Return the (X, Y) coordinate for the center point of the cell that contains the specified text.  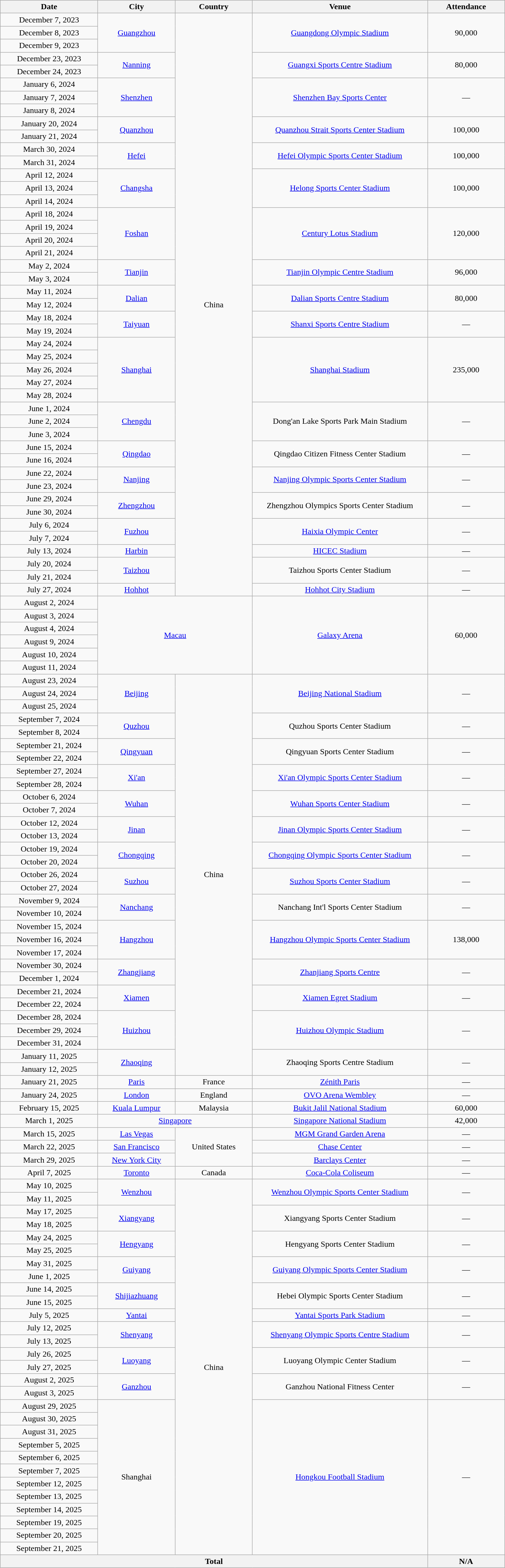
May 11, 2024 (49, 292)
235,000 (466, 369)
Hohhot City Stadium (340, 590)
Zhanjiang Sports Centre (340, 972)
December 31, 2024 (49, 1043)
Nanchang (137, 907)
August 2, 2025 (49, 1380)
September 7, 2024 (49, 719)
HICEC Stadium (340, 551)
Nanning (137, 65)
August 3, 2025 (49, 1393)
December 1, 2024 (49, 978)
United States (214, 1147)
August 23, 2024 (49, 680)
Century Lotus Stadium (340, 233)
Xi'an Olympic Sports Center Stadium (340, 777)
Suzhou Sports Center Stadium (340, 881)
May 3, 2024 (49, 279)
March 31, 2024 (49, 162)
Jinan Olympic Sports Center Stadium (340, 829)
August 9, 2024 (49, 642)
December 22, 2024 (49, 1004)
June 23, 2024 (49, 486)
November 10, 2024 (49, 914)
Barclays Center (340, 1160)
London (137, 1095)
Qingdao Citizen Fitness Center Stadium (340, 454)
January 12, 2025 (49, 1069)
May 17, 2025 (49, 1212)
Luoyang (137, 1360)
Huizhou Olympic Stadium (340, 1030)
September 28, 2024 (49, 784)
July 21, 2024 (49, 577)
Quzhou (137, 726)
April 18, 2024 (49, 214)
Wenzhou Olympic Sports Center Stadium (340, 1192)
Chengdu (137, 421)
January 21, 2025 (49, 1082)
Singapore National Stadium (340, 1121)
July 13, 2024 (49, 551)
November 9, 2024 (49, 901)
Hengyang Sports Center Stadium (340, 1244)
January 21, 2024 (49, 136)
September 21, 2025 (49, 1548)
Nanjing Olympic Sports Center Stadium (340, 480)
November 17, 2024 (49, 952)
Nanchang Int'l Sports Center Stadium (340, 907)
February 15, 2025 (49, 1108)
June 15, 2025 (49, 1302)
Coca-Cola Coliseum (340, 1173)
Shanghai Stadium (340, 369)
Guangdong Olympic Stadium (340, 33)
March 22, 2025 (49, 1147)
Foshan (137, 233)
May 25, 2025 (49, 1250)
April 13, 2024 (49, 188)
December 8, 2023 (49, 33)
September 19, 2025 (49, 1522)
Guangzhou (137, 33)
Macau (175, 635)
Xi'an (137, 777)
December 28, 2024 (49, 1017)
Tianjin (137, 272)
Date (49, 7)
January 11, 2025 (49, 1056)
May 10, 2025 (49, 1185)
Taizhou (137, 570)
Tianjin Olympic Centre Stadium (340, 272)
Harbin (137, 551)
Quanzhou (137, 130)
Dalian (137, 298)
May 11, 2025 (49, 1198)
May 28, 2024 (49, 395)
Ganzhou National Fitness Center (340, 1386)
Taiyuan (137, 324)
90,000 (466, 33)
August 31, 2025 (49, 1432)
July 26, 2025 (49, 1354)
August 3, 2024 (49, 616)
October 6, 2024 (49, 797)
September 27, 2024 (49, 771)
September 20, 2025 (49, 1535)
Haixia Olympic Center (340, 531)
Hefei Olympic Sports Center Stadium (340, 156)
Total (214, 1561)
September 6, 2025 (49, 1458)
Chongqing Olympic Sports Center Stadium (340, 855)
138,000 (466, 939)
August 25, 2024 (49, 706)
April 21, 2024 (49, 253)
September 13, 2025 (49, 1497)
Zhaoqing Sports Centre Stadium (340, 1063)
Xiamen (137, 998)
May 26, 2024 (49, 369)
July 5, 2025 (49, 1315)
Qingdao (137, 454)
Hangzhou Olympic Sports Center Stadium (340, 939)
December 29, 2024 (49, 1030)
Wuhan Sports Center Stadium (340, 804)
June 29, 2024 (49, 499)
Toronto (137, 1173)
September 21, 2024 (49, 745)
October 26, 2024 (49, 875)
August 11, 2024 (49, 667)
September 8, 2024 (49, 732)
July 13, 2025 (49, 1341)
Guangxi Sports Centre Stadium (340, 65)
Zhengzhou (137, 505)
Hangzhou (137, 939)
Dong'an Lake Sports Park Main Stadium (340, 421)
December 7, 2023 (49, 20)
May 18, 2025 (49, 1225)
Suzhou (137, 881)
Hebei Olympic Sports Center Stadium (340, 1296)
City (137, 7)
Zénith Paris (340, 1082)
March 15, 2025 (49, 1134)
Qingyuan Sports Center Stadium (340, 751)
October 12, 2024 (49, 823)
Yantai (137, 1315)
Changsha (137, 188)
Hohhot (137, 590)
October 13, 2024 (49, 836)
April 14, 2024 (49, 201)
September 7, 2025 (49, 1471)
Shijiazhuang (137, 1296)
June 1, 2024 (49, 408)
November 16, 2024 (49, 939)
March 1, 2025 (49, 1121)
Ganzhou (137, 1386)
July 20, 2024 (49, 564)
April 19, 2024 (49, 227)
Huizhou (137, 1030)
October 19, 2024 (49, 849)
April 7, 2025 (49, 1173)
June 2, 2024 (49, 421)
120,000 (466, 233)
Nanjing (137, 480)
Shenyang Olympic Sports Centre Stadium (340, 1335)
France (214, 1082)
Xiangyang (137, 1218)
August 2, 2024 (49, 603)
Wuhan (137, 804)
Singapore (175, 1121)
June 1, 2025 (49, 1276)
May 12, 2024 (49, 305)
June 14, 2025 (49, 1289)
Yantai Sports Park Stadium (340, 1315)
Kuala Lumpur (137, 1108)
August 29, 2025 (49, 1406)
Attendance (466, 7)
42,000 (466, 1121)
Quzhou Sports Center Stadium (340, 726)
March 30, 2024 (49, 149)
September 5, 2025 (49, 1445)
Country (214, 7)
June 16, 2024 (49, 460)
Xiangyang Sports Center Stadium (340, 1218)
Canada (214, 1173)
May 25, 2024 (49, 356)
May 2, 2024 (49, 266)
San Francisco (137, 1147)
Shenyang (137, 1335)
August 10, 2024 (49, 654)
December 24, 2023 (49, 71)
Malaysia (214, 1108)
Guiyang (137, 1270)
Zhengzhou Olympics Sports Center Stadium (340, 505)
Taizhou Sports Center Stadium (340, 570)
October 7, 2024 (49, 810)
Wenzhou (137, 1192)
Xiamen Egret Stadium (340, 998)
April 20, 2024 (49, 240)
England (214, 1095)
September 12, 2025 (49, 1484)
Hengyang (137, 1244)
Las Vegas (137, 1134)
June 15, 2024 (49, 447)
September 14, 2025 (49, 1509)
Zhaoqing (137, 1063)
New York City (137, 1160)
November 30, 2024 (49, 965)
July 7, 2024 (49, 538)
N/A (466, 1561)
Shanxi Sports Centre Stadium (340, 324)
Hefei (137, 156)
December 21, 2024 (49, 991)
Shenzhen Bay Sports Center (340, 97)
Qingyuan (137, 751)
August 30, 2025 (49, 1419)
Guiyang Olympic Sports Center Stadium (340, 1270)
May 27, 2024 (49, 383)
Fuzhou (137, 531)
May 24, 2024 (49, 343)
July 6, 2024 (49, 525)
March 29, 2025 (49, 1160)
Hongkou Football Stadium (340, 1477)
January 6, 2024 (49, 84)
Galaxy Arena (340, 635)
April 12, 2024 (49, 175)
January 20, 2024 (49, 123)
Dalian Sports Centre Stadium (340, 298)
Chongqing (137, 855)
Chase Center (340, 1147)
November 15, 2024 (49, 926)
August 24, 2024 (49, 693)
96,000 (466, 272)
May 31, 2025 (49, 1263)
Bukit Jalil National Stadium (340, 1108)
December 23, 2023 (49, 59)
Venue (340, 7)
January 24, 2025 (49, 1095)
October 27, 2024 (49, 888)
May 18, 2024 (49, 318)
Shenzhen (137, 97)
July 27, 2024 (49, 590)
May 24, 2025 (49, 1238)
June 30, 2024 (49, 512)
December 9, 2023 (49, 46)
October 20, 2024 (49, 862)
June 22, 2024 (49, 473)
August 4, 2024 (49, 629)
Helong Sports Center Stadium (340, 188)
Zhangjiang (137, 972)
Luoyang Olympic Center Stadium (340, 1360)
September 22, 2024 (49, 758)
June 3, 2024 (49, 434)
July 27, 2025 (49, 1367)
Jinan (137, 829)
MGM Grand Garden Arena (340, 1134)
Quanzhou Strait Sports Center Stadium (340, 130)
January 8, 2024 (49, 110)
January 7, 2024 (49, 97)
May 19, 2024 (49, 330)
July 12, 2025 (49, 1328)
Paris (137, 1082)
Beijing (137, 693)
Beijing National Stadium (340, 693)
OVO Arena Wembley (340, 1095)
